Pinpoint the cell where the given text exists, returning its [X, Y] midpoint coordinate. 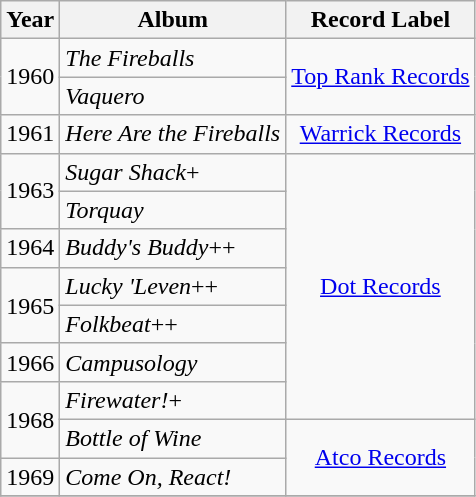
Year [30, 20]
Lucky 'Leven++ [173, 286]
1960 [30, 77]
Folkbeat++ [173, 324]
Here Are the Fireballs [173, 134]
Torquay [173, 210]
Bottle of Wine [173, 438]
Warrick Records [380, 134]
Buddy's Buddy++ [173, 248]
Campusology [173, 362]
Atco Records [380, 457]
Record Label [380, 20]
Album [173, 20]
Top Rank Records [380, 77]
1968 [30, 419]
Come On, React! [173, 477]
1969 [30, 477]
Firewater!+ [173, 400]
1964 [30, 248]
The Fireballs [173, 58]
1966 [30, 362]
1965 [30, 305]
Vaquero [173, 96]
1963 [30, 191]
Sugar Shack+ [173, 172]
1961 [30, 134]
Dot Records [380, 286]
